Find where the given text appears and provide that cell's center as [x, y] coordinate. 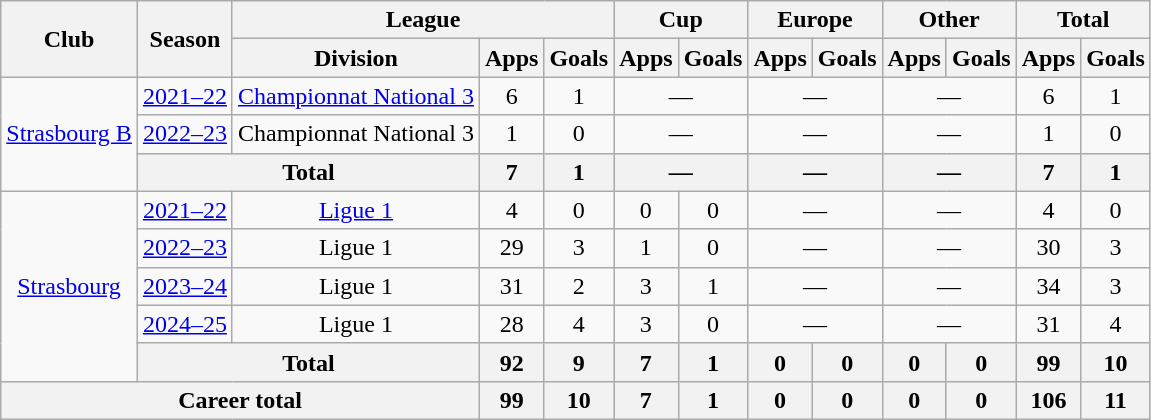
Strasbourg B [70, 134]
Strasbourg [70, 286]
Career total [240, 400]
Cup [681, 20]
Division [356, 58]
106 [1048, 400]
29 [511, 248]
34 [1048, 286]
Club [70, 39]
11 [1116, 400]
2 [579, 286]
9 [579, 362]
28 [511, 324]
30 [1048, 248]
Other [949, 20]
League [422, 20]
2023–24 [184, 286]
Europe [815, 20]
2024–25 [184, 324]
Season [184, 39]
92 [511, 362]
